Determine the [x, y] coordinate at the center of the cell enclosing the given text.  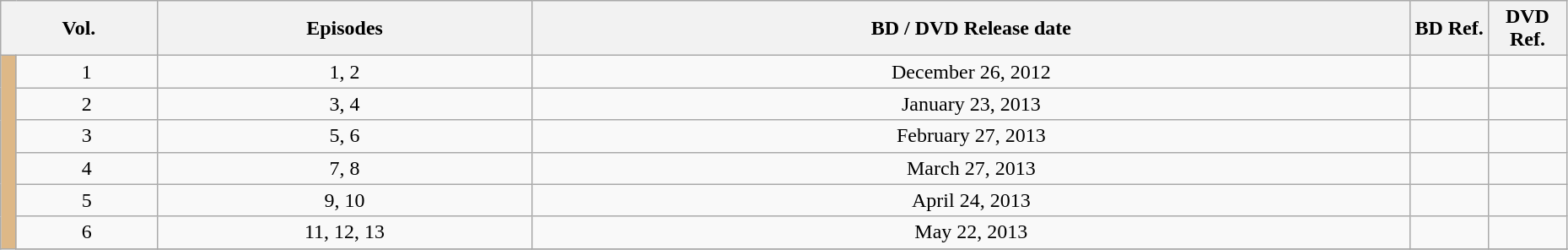
3, 4 [344, 104]
February 27, 2013 [972, 136]
11, 12, 13 [344, 232]
9, 10 [344, 200]
1, 2 [344, 72]
May 22, 2013 [972, 232]
6 [86, 232]
Vol. [79, 29]
5, 6 [344, 136]
BD Ref. [1449, 29]
7, 8 [344, 168]
4 [86, 168]
April 24, 2013 [972, 200]
DVD Ref. [1528, 29]
3 [86, 136]
Episodes [344, 29]
December 26, 2012 [972, 72]
5 [86, 200]
BD / DVD Release date [972, 29]
January 23, 2013 [972, 104]
March 27, 2013 [972, 168]
1 [86, 72]
2 [86, 104]
